Search for the cell housing the specified text and yield its [x, y] center coordinate. 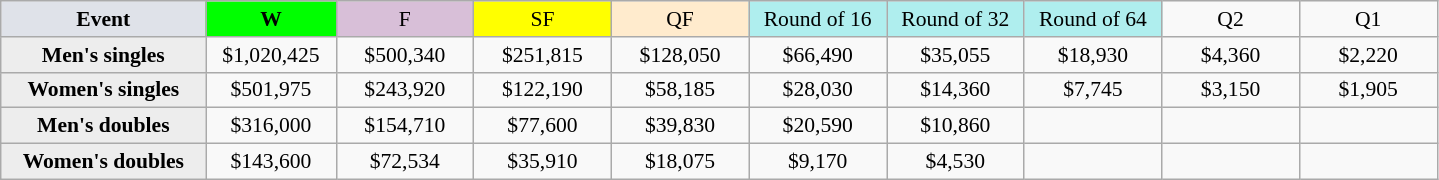
$243,920 [405, 90]
$77,600 [543, 126]
$14,360 [955, 90]
$500,340 [405, 55]
W [271, 19]
$143,600 [271, 162]
QF [680, 19]
$66,490 [818, 55]
Women's doubles [104, 162]
$18,930 [1093, 55]
$154,710 [405, 126]
$72,534 [405, 162]
$4,360 [1231, 55]
Q1 [1368, 19]
$501,975 [271, 90]
$3,150 [1231, 90]
$316,000 [271, 126]
$251,815 [543, 55]
$1,020,425 [271, 55]
Men's singles [104, 55]
$128,050 [680, 55]
$9,170 [818, 162]
$28,030 [818, 90]
Round of 16 [818, 19]
$18,075 [680, 162]
$1,905 [1368, 90]
$20,590 [818, 126]
Round of 64 [1093, 19]
SF [543, 19]
$35,910 [543, 162]
$35,055 [955, 55]
Women's singles [104, 90]
$10,860 [955, 126]
Men's doubles [104, 126]
$4,530 [955, 162]
$58,185 [680, 90]
Q2 [1231, 19]
$122,190 [543, 90]
$2,220 [1368, 55]
F [405, 19]
$7,745 [1093, 90]
Event [104, 19]
Round of 32 [955, 19]
$39,830 [680, 126]
